For the text-containing cell, return its midpoint in (x, y) coordinate format. 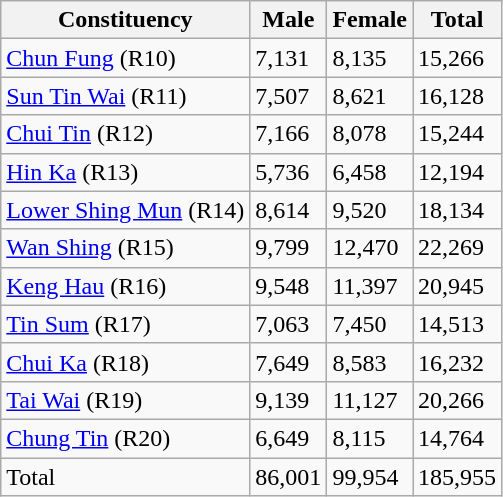
Female (370, 20)
22,269 (458, 248)
Lower Shing Mun (R14) (126, 210)
12,194 (458, 172)
Constituency (126, 20)
18,134 (458, 210)
11,127 (370, 400)
7,166 (288, 134)
8,135 (370, 58)
9,520 (370, 210)
86,001 (288, 477)
14,513 (458, 324)
7,131 (288, 58)
16,128 (458, 96)
99,954 (370, 477)
12,470 (370, 248)
7,649 (288, 362)
7,063 (288, 324)
9,799 (288, 248)
20,266 (458, 400)
14,764 (458, 438)
15,244 (458, 134)
20,945 (458, 286)
7,507 (288, 96)
Tai Wai (R19) (126, 400)
8,078 (370, 134)
6,458 (370, 172)
Chung Tin (R20) (126, 438)
Tin Sum (R17) (126, 324)
5,736 (288, 172)
Keng Hau (R16) (126, 286)
Hin Ka (R13) (126, 172)
11,397 (370, 286)
6,649 (288, 438)
Wan Shing (R15) (126, 248)
16,232 (458, 362)
185,955 (458, 477)
8,115 (370, 438)
Chun Fung (R10) (126, 58)
Sun Tin Wai (R11) (126, 96)
9,139 (288, 400)
9,548 (288, 286)
8,621 (370, 96)
Chui Ka (R18) (126, 362)
8,614 (288, 210)
15,266 (458, 58)
8,583 (370, 362)
7,450 (370, 324)
Chui Tin (R12) (126, 134)
Male (288, 20)
